Extract the [x, y] coordinate from the center of the cell holding the provided text.  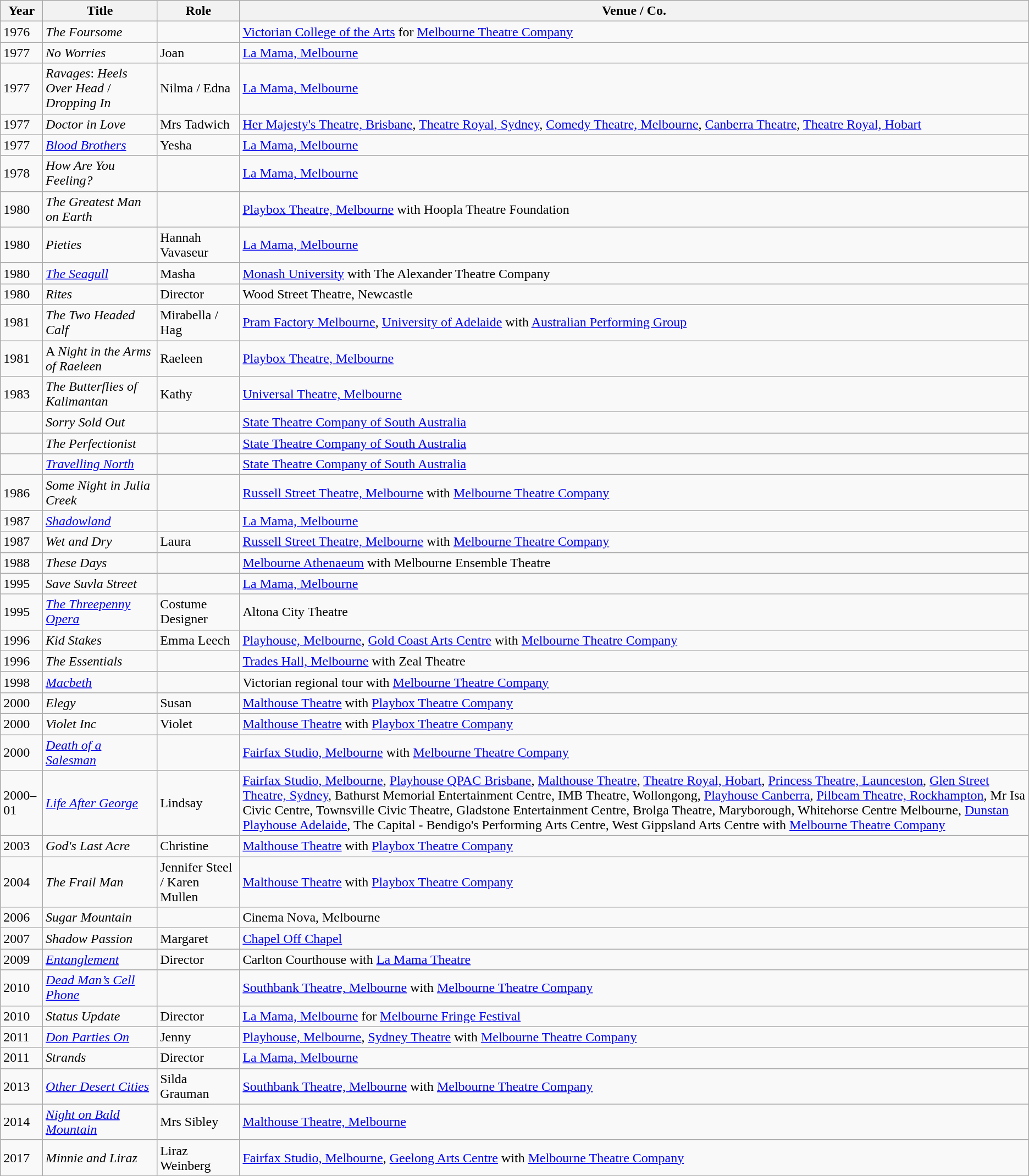
Status Update [100, 1016]
Save Suvla Street [100, 584]
Violet Inc [100, 724]
Jenny [198, 1037]
Some Night in Julia Creek [100, 492]
Christine [198, 846]
Kid Stakes [100, 640]
Elegy [100, 703]
Pieties [100, 245]
Blood Brothers [100, 145]
1998 [22, 682]
Malthouse Theatre, Melbourne [634, 1122]
Title [100, 11]
Carlton Courthouse with La Mama Theatre [634, 959]
Other Desert Cities [100, 1086]
Melbourne Athenaeum with Melbourne Ensemble Theatre [634, 563]
La Mama, Melbourne for Melbourne Fringe Festival [634, 1016]
The Threepenny Opera [100, 612]
Liraz Weinberg [198, 1157]
2004 [22, 882]
Death of a Salesman [100, 752]
The Seagull [100, 273]
Margaret [198, 939]
These Days [100, 563]
Wood Street Theatre, Newcastle [634, 294]
Trades Hall, Melbourne with Zeal Theatre [634, 661]
Chapel Off Chapel [634, 939]
Hannah Vavaseur [198, 245]
Mrs Tadwich [198, 124]
Playbox Theatre, Melbourne with Hoopla Theatre Foundation [634, 209]
Raeleen [198, 358]
Night on Bald Mountain [100, 1122]
The Foursome [100, 32]
Yesha [198, 145]
Monash University with The Alexander Theatre Company [634, 273]
1986 [22, 492]
Jennifer Steel / Karen Mullen [198, 882]
Macbeth [100, 682]
Shadowland [100, 521]
Universal Theatre, Melbourne [634, 395]
Masha [198, 273]
Kathy [198, 395]
Venue / Co. [634, 11]
Mirabella / Hag [198, 322]
The Perfectionist [100, 443]
Playhouse, Melbourne, Sydney Theatre with Melbourne Theatre Company [634, 1037]
The Frail Man [100, 882]
Fairfax Studio, Melbourne, Geelong Arts Centre with Melbourne Theatre Company [634, 1157]
A Night in the Arms of Raeleen [100, 358]
Susan [198, 703]
Sorry Sold Out [100, 423]
Rites [100, 294]
Minnie and Liraz [100, 1157]
Ravages: Heels Over Head / Dropping In [100, 88]
2013 [22, 1086]
Don Parties On [100, 1037]
Strands [100, 1058]
Silda Grauman [198, 1086]
Wet and Dry [100, 542]
How Are You Feeling? [100, 174]
Victorian regional tour with Melbourne Theatre Company [634, 682]
1976 [22, 32]
1988 [22, 563]
1983 [22, 395]
Her Majesty's Theatre, Brisbane, Theatre Royal, Sydney, Comedy Theatre, Melbourne, Canberra Theatre, Theatre Royal, Hobart [634, 124]
Cinema Nova, Melbourne [634, 918]
Lindsay [198, 803]
God's Last Acre [100, 846]
The Two Headed Calf [100, 322]
Emma Leech [198, 640]
The Greatest Man on Earth [100, 209]
The Butterflies of Kalimantan [100, 395]
Costume Designer [198, 612]
Doctor in Love [100, 124]
Violet [198, 724]
Role [198, 11]
Year [22, 11]
No Worries [100, 53]
Laura [198, 542]
Fairfax Studio, Melbourne with Melbourne Theatre Company [634, 752]
1978 [22, 174]
Sugar Mountain [100, 918]
2009 [22, 959]
Life After George [100, 803]
Altona City Theatre [634, 612]
Shadow Passion [100, 939]
2017 [22, 1157]
2000–01 [22, 803]
Joan [198, 53]
2003 [22, 846]
Dead Man’s Cell Phone [100, 988]
Playbox Theatre, Melbourne [634, 358]
Pram Factory Melbourne, University of Adelaide with Australian Performing Group [634, 322]
Travelling North [100, 464]
Mrs Sibley [198, 1122]
Victorian College of the Arts for Melbourne Theatre Company [634, 32]
2007 [22, 939]
2006 [22, 918]
Nilma / Edna [198, 88]
Playhouse, Melbourne, Gold Coast Arts Centre with Melbourne Theatre Company [634, 640]
Entanglement [100, 959]
The Essentials [100, 661]
2014 [22, 1122]
